Search for the cell housing the specified text and yield its [x, y] center coordinate. 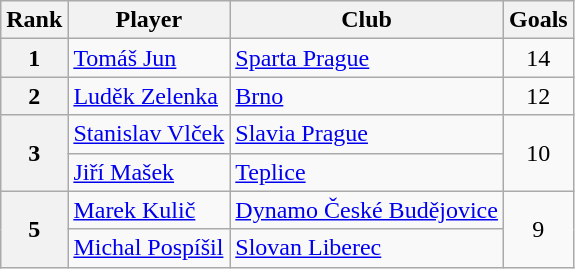
9 [538, 229]
Tomáš Jun [149, 58]
Goals [538, 20]
2 [34, 96]
Luděk Zelenka [149, 96]
5 [34, 229]
Dynamo České Budějovice [367, 210]
12 [538, 96]
Teplice [367, 172]
Slovan Liberec [367, 248]
Brno [367, 96]
Michal Pospíšil [149, 248]
Club [367, 20]
Sparta Prague [367, 58]
3 [34, 153]
14 [538, 58]
Stanislav Vlček [149, 134]
Jiří Mašek [149, 172]
Rank [34, 20]
10 [538, 153]
Slavia Prague [367, 134]
Player [149, 20]
1 [34, 58]
Marek Kulič [149, 210]
